Extract the (x, y) coordinate from the center of the cell holding the provided text.  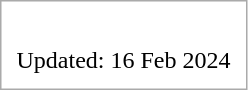
Updated: 16 Feb 2024 (124, 60)
